Determine the (x, y) coordinate at the center of the cell enclosing the given text.  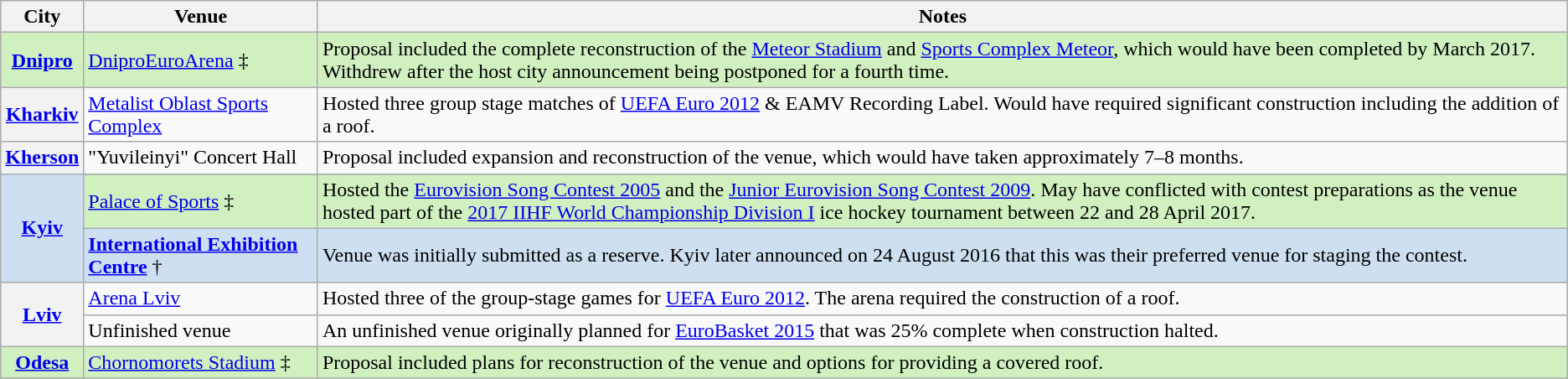
Kyiv (42, 228)
Unfinished venue (201, 330)
City (42, 17)
Palace of Sports ‡ (201, 201)
Hosted three of the group-stage games for UEFA Euro 2012. The arena required the construction of a roof. (942, 299)
Venue was initially submitted as a reserve. Kyiv later announced on 24 August 2016 that this was their preferred venue for staging the contest. (942, 255)
Dnipro (42, 60)
Proposal included plans for reconstruction of the venue and options for providing a covered roof. (942, 362)
Metalist Oblast Sports Complex (201, 114)
Arena Lviv (201, 299)
Kharkiv (42, 114)
An unfinished venue originally planned for EuroBasket 2015 that was 25% complete when construction halted. (942, 330)
Notes (942, 17)
International Exhibition Centre † (201, 255)
Lviv (42, 314)
Kherson (42, 158)
"Yuvileinyi" Concert Hall (201, 158)
Chornomorets Stadium ‡ (201, 362)
Proposal included expansion and reconstruction of the venue, which would have taken approximately 7–8 months. (942, 158)
Odesa (42, 362)
DniproEuroArena ‡ (201, 60)
Venue (201, 17)
